Find where the given text appears and provide that cell's center as (X, Y) coordinate. 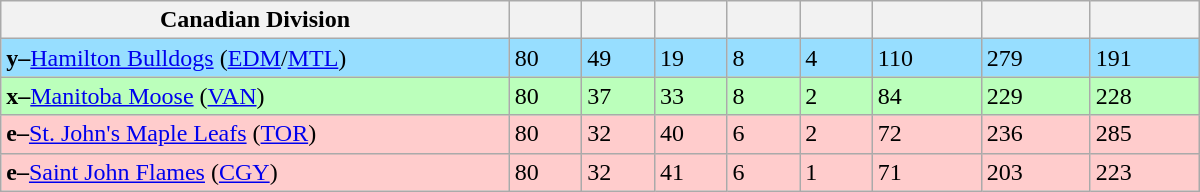
Canadian Division (255, 20)
71 (926, 172)
41 (690, 172)
223 (1144, 172)
203 (1036, 172)
y–Hamilton Bulldogs (EDM/MTL) (255, 58)
285 (1144, 134)
110 (926, 58)
84 (926, 96)
37 (618, 96)
72 (926, 134)
40 (690, 134)
1 (836, 172)
x–Manitoba Moose (VAN) (255, 96)
e–Saint John Flames (CGY) (255, 172)
4 (836, 58)
236 (1036, 134)
229 (1036, 96)
33 (690, 96)
228 (1144, 96)
279 (1036, 58)
19 (690, 58)
49 (618, 58)
e–St. John's Maple Leafs (TOR) (255, 134)
191 (1144, 58)
